Detect which cell encompasses the target text, then output its (X, Y) center coordinate. 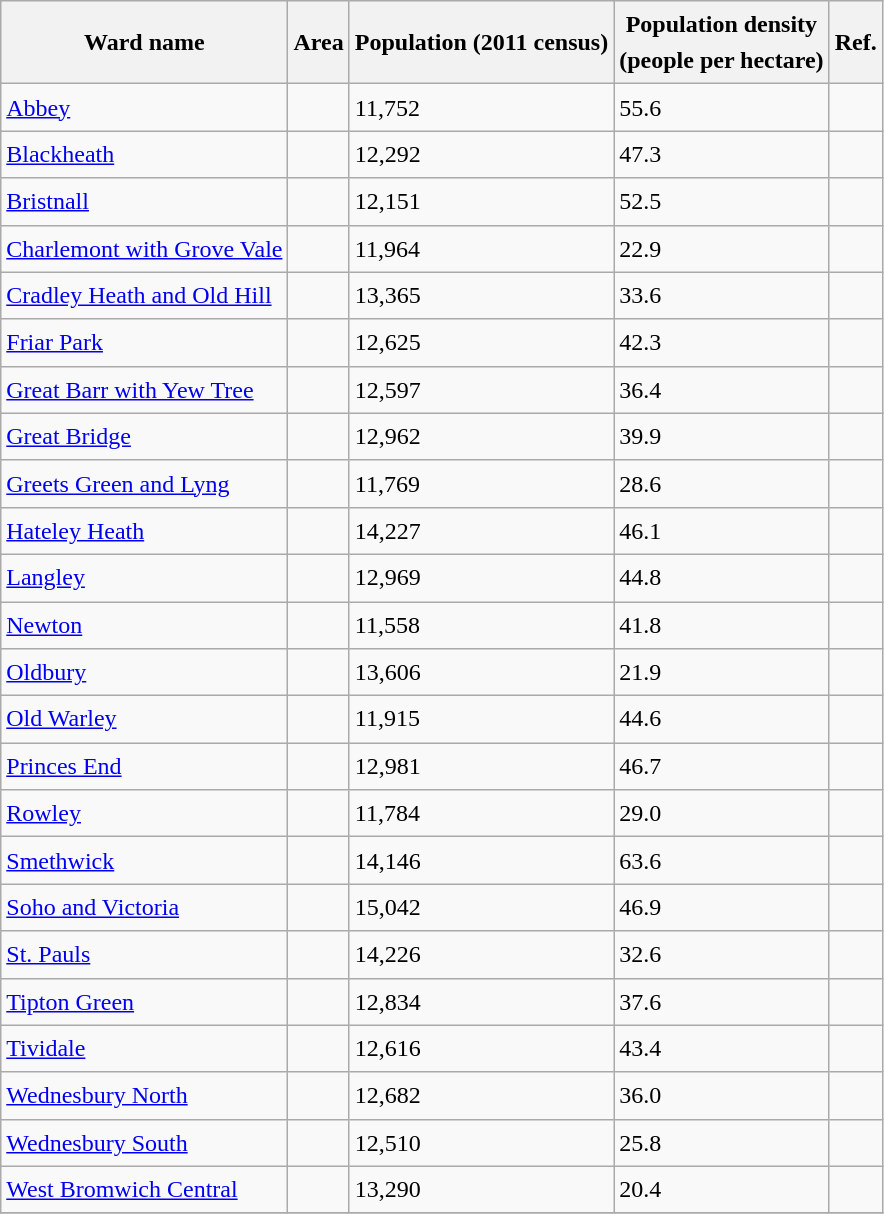
Blackheath (144, 154)
Rowley (144, 814)
11,752 (481, 108)
Friar Park (144, 342)
47.3 (722, 154)
Tipton Green (144, 1002)
Wednesbury North (144, 1096)
Abbey (144, 108)
Old Warley (144, 720)
42.3 (722, 342)
41.8 (722, 626)
14,146 (481, 860)
46.9 (722, 908)
12,962 (481, 436)
32.6 (722, 954)
Area (318, 42)
12,597 (481, 390)
Population density (people per hectare) (722, 42)
12,969 (481, 578)
20.4 (722, 1190)
Hateley Heath (144, 530)
West Bromwich Central (144, 1190)
33.6 (722, 296)
Population (2011 census) (481, 42)
46.1 (722, 530)
Princes End (144, 766)
12,834 (481, 1002)
44.8 (722, 578)
Cradley Heath and Old Hill (144, 296)
Charlemont with Grove Vale (144, 248)
29.0 (722, 814)
39.9 (722, 436)
13,606 (481, 672)
15,042 (481, 908)
13,290 (481, 1190)
36.4 (722, 390)
36.0 (722, 1096)
55.6 (722, 108)
12,151 (481, 202)
14,227 (481, 530)
Greets Green and Lyng (144, 484)
25.8 (722, 1142)
12,682 (481, 1096)
11,964 (481, 248)
43.4 (722, 1048)
Oldbury (144, 672)
Tividale (144, 1048)
11,784 (481, 814)
12,616 (481, 1048)
52.5 (722, 202)
Wednesbury South (144, 1142)
Great Barr with Yew Tree (144, 390)
Newton (144, 626)
13,365 (481, 296)
46.7 (722, 766)
28.6 (722, 484)
Langley (144, 578)
Ward name (144, 42)
Soho and Victoria (144, 908)
12,292 (481, 154)
12,981 (481, 766)
12,625 (481, 342)
Ref. (856, 42)
11,915 (481, 720)
12,510 (481, 1142)
Bristnall (144, 202)
63.6 (722, 860)
22.9 (722, 248)
14,226 (481, 954)
11,769 (481, 484)
37.6 (722, 1002)
Smethwick (144, 860)
21.9 (722, 672)
Great Bridge (144, 436)
St. Pauls (144, 954)
44.6 (722, 720)
11,558 (481, 626)
